Identify which cell holds the provided text, then report its [x, y] central coordinate. 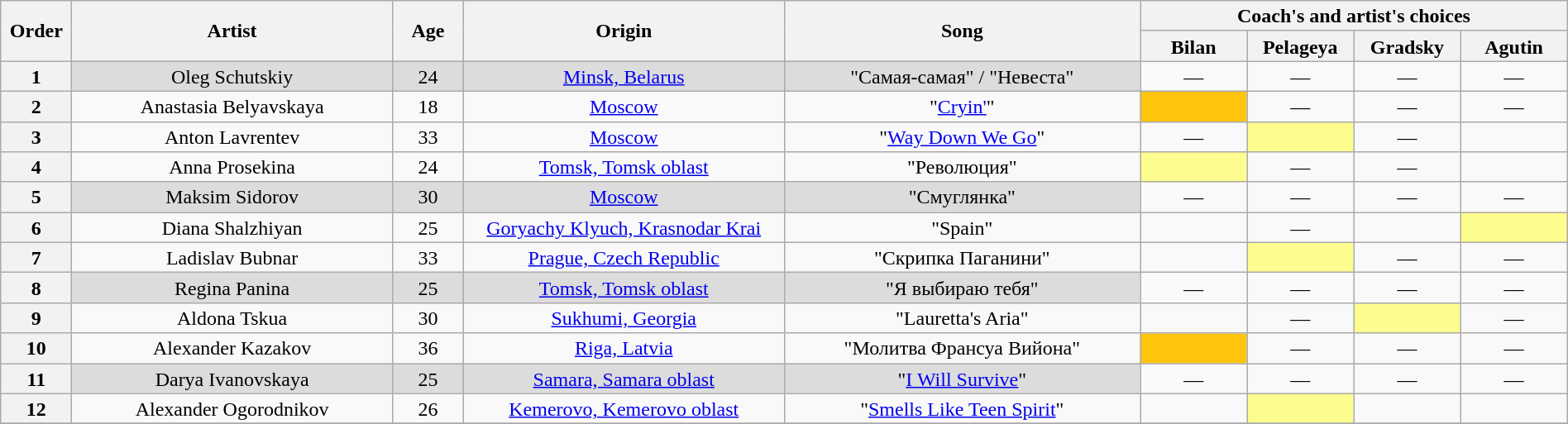
26 [428, 408]
Order [36, 31]
Samara, Samara oblast [624, 379]
7 [36, 258]
Coach's and artist's choices [1355, 17]
"Самая-самая" / "Невеста" [963, 76]
Pelageya [1300, 46]
Diana Shalzhiyan [232, 228]
36 [428, 349]
Prague, Czech Republic [624, 258]
Regina Panina [232, 288]
12 [36, 408]
4 [36, 167]
Anton Lavrentev [232, 137]
5 [36, 197]
Kemerovo, Kemerovo oblast [624, 408]
9 [36, 317]
"Я выбираю тебя" [963, 288]
Sukhumi, Georgia [624, 317]
Riga, Latvia [624, 349]
Gradsky [1408, 46]
3 [36, 137]
"Молитва Франсуа Вийона" [963, 349]
Oleg Schutskiy [232, 76]
Aldona Tskua [232, 317]
Bilan [1194, 46]
"Lauretta's Aria" [963, 317]
"Smells Like Teen Spirit" [963, 408]
Ladislav Bubnar [232, 258]
Alexander Kazakov [232, 349]
"Spain" [963, 228]
"Смуглянка" [963, 197]
Song [963, 31]
Minsk, Belarus [624, 76]
Maksim Sidorov [232, 197]
10 [36, 349]
"Скрипка Паганини" [963, 258]
Anna Prosekina [232, 167]
2 [36, 106]
Agutin [1513, 46]
Origin [624, 31]
"Революция" [963, 167]
Anastasia Belyavskaya [232, 106]
Artist [232, 31]
Age [428, 31]
6 [36, 228]
"Cryin'" [963, 106]
1 [36, 76]
Goryachy Klyuch, Krasnodar Krai [624, 228]
"Way Down We Go" [963, 137]
"I Will Survive" [963, 379]
18 [428, 106]
8 [36, 288]
Darya Ivanovskaya [232, 379]
Alexander Ogorodnikov [232, 408]
11 [36, 379]
